Output the (x, y) coordinate of the center of the cell containing the given text.  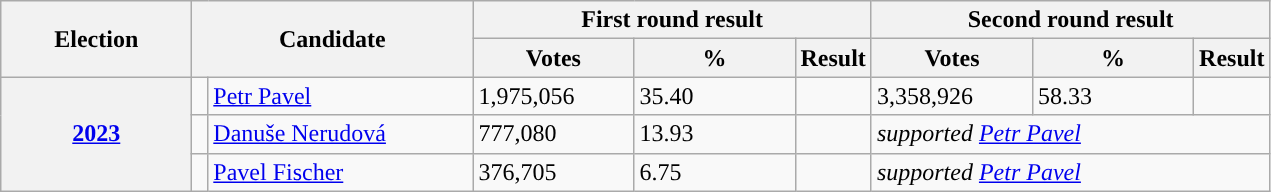
777,080 (554, 134)
Election (96, 39)
2023 (96, 134)
13.93 (714, 134)
Pavel Fischer (340, 172)
6.75 (714, 172)
Petr Pavel (340, 96)
58.33 (1112, 96)
3,358,926 (952, 96)
Candidate (332, 39)
1,975,056 (554, 96)
Second round result (1070, 20)
35.40 (714, 96)
376,705 (554, 172)
First round result (672, 20)
Danuše Nerudová (340, 134)
